Identify which cell holds the provided text, then report its [X, Y] central coordinate. 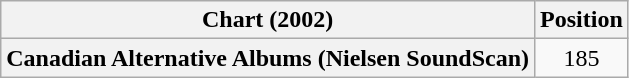
Position [582, 20]
Chart (2002) [268, 20]
185 [582, 58]
Canadian Alternative Albums (Nielsen SoundScan) [268, 58]
